Provide the [X, Y] coordinate of the cell's center where the given text is located.  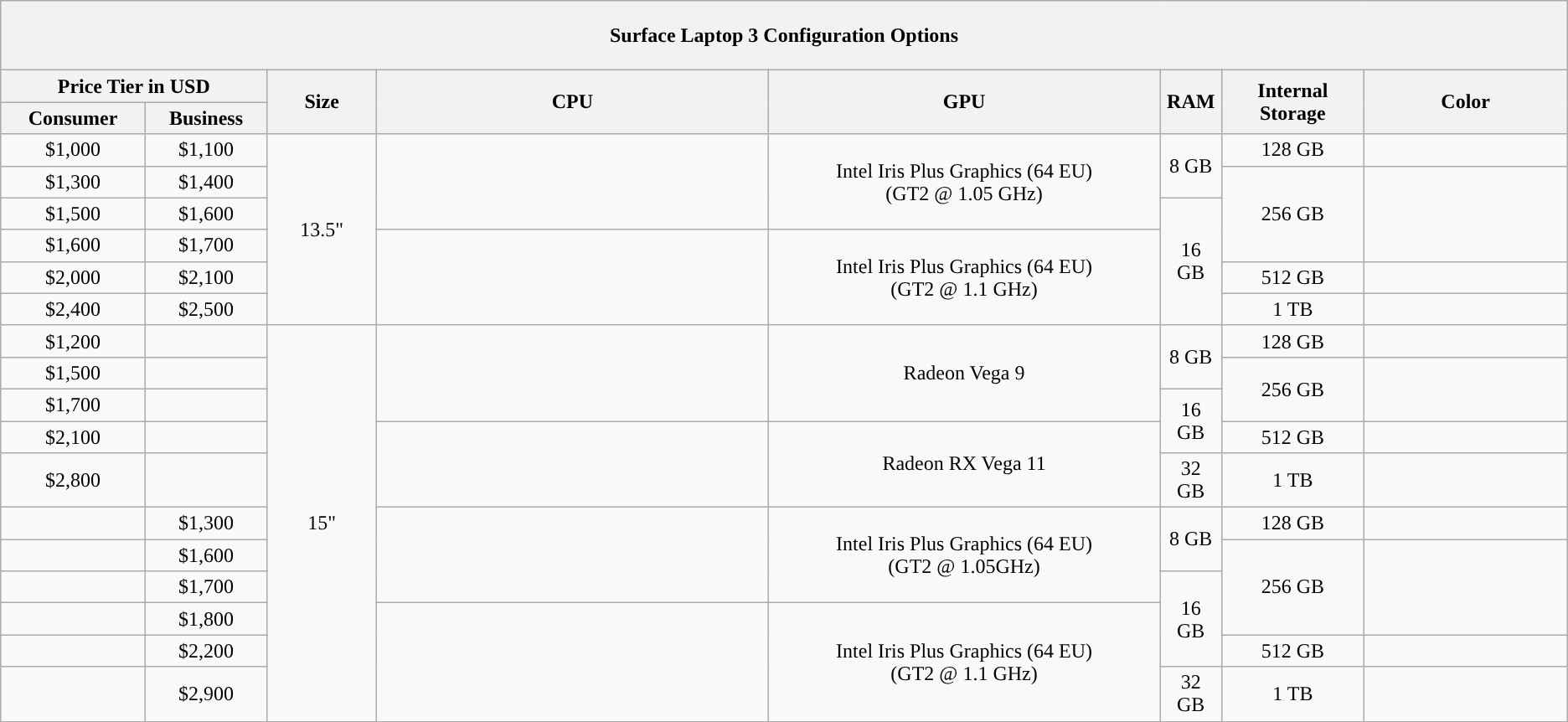
$1,000 [74, 150]
Intel Iris Plus Graphics (64 EU) (GT2 @ 1.05GHz) [964, 555]
15" [322, 523]
$1,100 [206, 150]
Color [1466, 102]
$2,500 [206, 309]
Price Tier in USD [134, 86]
Size [322, 102]
Radeon RX Vega 11 [964, 464]
Radeon Vega 9 [964, 373]
Intel Iris Plus Graphics (64 EU) (GT2 @ 1.05 GHz) [964, 182]
$1,800 [206, 619]
CPU [573, 102]
Consumer [74, 118]
GPU [964, 102]
$2,000 [74, 277]
Internal Storage [1293, 102]
$1,400 [206, 182]
$2,400 [74, 309]
Business [206, 118]
$2,800 [74, 481]
$1,200 [74, 341]
Surface Laptop 3 Configuration Options [784, 35]
$2,200 [206, 651]
13.5" [322, 229]
$2,900 [206, 694]
RAM [1191, 102]
